Detect which cell encompasses the target text, then output its [X, Y] center coordinate. 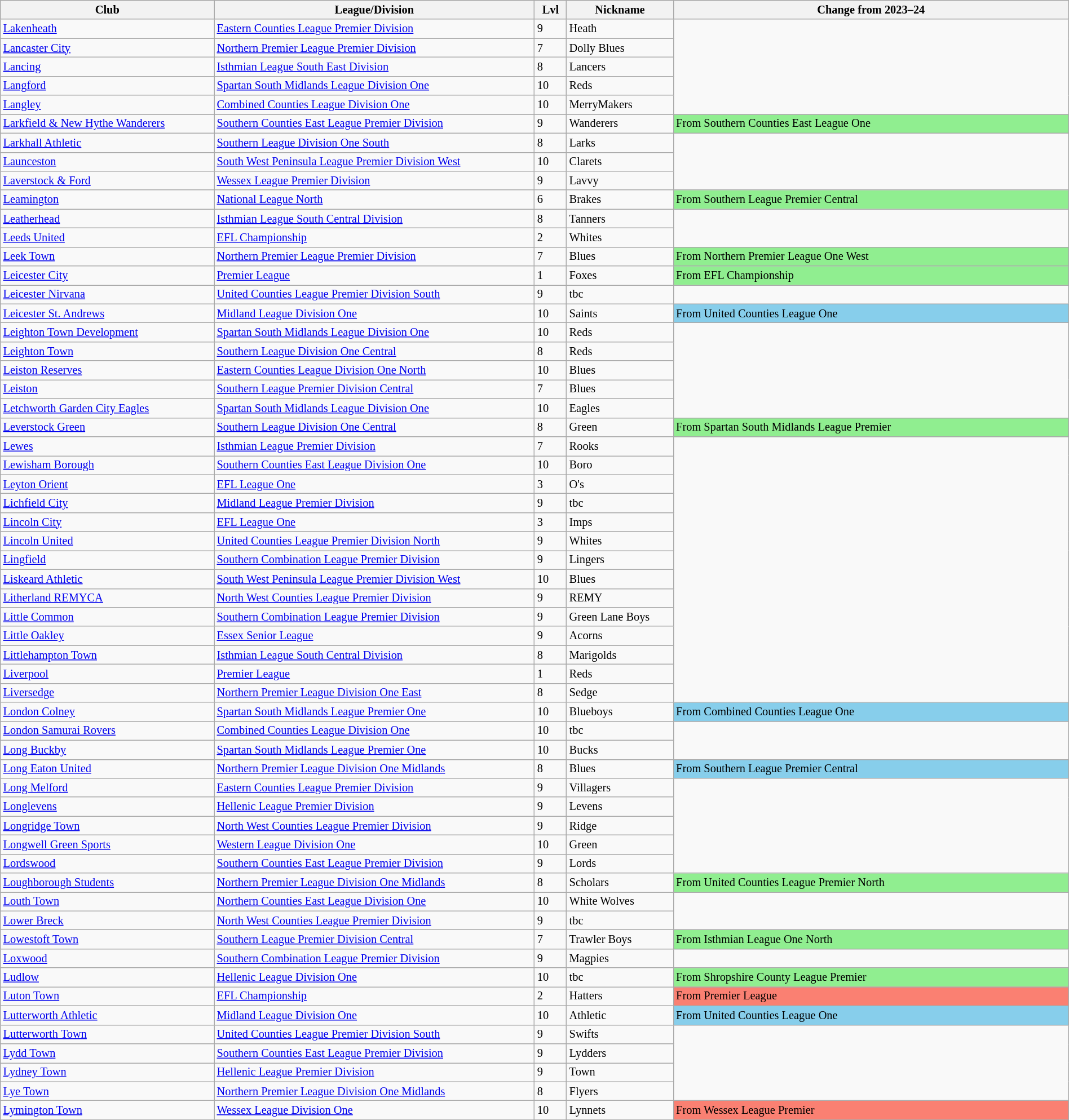
Heath [620, 29]
Lords [620, 864]
Marigolds [620, 655]
From Northern Premier League One West [871, 256]
Lowestoft Town [107, 940]
Little Oakley [107, 636]
Foxes [620, 276]
Liversedge [107, 693]
Green Lane Boys [620, 617]
Leighton Town [107, 351]
Ludlow [107, 977]
From Shropshire County League Premier [871, 977]
Bucks [620, 750]
Leeds United [107, 237]
Villagers [620, 787]
Lincoln City [107, 522]
Essex Senior League [374, 636]
Isthmian League Premier Division [374, 446]
Imps [620, 522]
REMY [620, 598]
Larks [620, 143]
From Premier League [871, 996]
Lvl [550, 10]
Liverpool [107, 674]
From United Counties League Premier North [871, 883]
MerryMakers [620, 105]
National League North [374, 200]
From Southern Counties East League One [871, 123]
Lancing [107, 67]
Lutterworth Town [107, 1034]
Loughborough Students [107, 883]
Eagles [620, 408]
Leiston [107, 389]
Little Common [107, 617]
Leiston Reserves [107, 370]
Letchworth Garden City Eagles [107, 408]
Langley [107, 105]
Northern Counties East League Division One [374, 901]
Athletic [620, 1015]
From Isthmian League One North [871, 940]
Longridge Town [107, 826]
Brakes [620, 200]
Western League Division One [374, 844]
Long Buckby [107, 750]
Leighton Town Development [107, 332]
Change from 2023–24 [871, 10]
6 [550, 200]
Leamington [107, 200]
From EFL Championship [871, 276]
Lingers [620, 560]
Town [620, 1072]
Lutterworth Athletic [107, 1015]
From Spartan South Midlands League Premier [871, 427]
Ridge [620, 826]
Lincoln United [107, 541]
Lewisham Borough [107, 465]
Leverstock Green [107, 427]
Club [107, 10]
Wessex League Premier Division [374, 180]
O's [620, 484]
League/Division [374, 10]
Southern Counties East League Division One [374, 465]
Larkhall Athletic [107, 143]
Rooks [620, 446]
Larkfield & New Hythe Wanderers [107, 123]
Langford [107, 86]
Wanderers [620, 123]
Sedge [620, 693]
Luton Town [107, 996]
Levens [620, 807]
Long Melford [107, 787]
Leicester Nirvana [107, 294]
Leyton Orient [107, 484]
Lordswood [107, 864]
Tanners [620, 219]
Lavvy [620, 180]
Northern Premier League Division One East [374, 693]
Loxwood [107, 958]
Louth Town [107, 901]
Longwell Green Sports [107, 844]
Saints [620, 313]
Lye Town [107, 1091]
Flyers [620, 1091]
Lydders [620, 1053]
Lingfield [107, 560]
Wessex League Division One [374, 1110]
Clarets [620, 162]
United Counties League Premier Division North [374, 541]
Lower Breck [107, 920]
White Wolves [620, 901]
Longlevens [107, 807]
Magpies [620, 958]
Lymington Town [107, 1110]
Southern League Division One South [374, 143]
Liskeard Athletic [107, 579]
Midland League Premier Division [374, 503]
Leatherhead [107, 219]
Hatters [620, 996]
Litherland REMYCA [107, 598]
Swifts [620, 1034]
Lancers [620, 67]
Long Eaton United [107, 769]
Dolly Blues [620, 48]
Lydd Town [107, 1053]
Lichfield City [107, 503]
Hellenic League Division One [374, 977]
Eastern Counties League Division One North [374, 370]
Leicester City [107, 276]
Littlehampton Town [107, 655]
Lewes [107, 446]
Scholars [620, 883]
Acorns [620, 636]
Lakenheath [107, 29]
Launceston [107, 162]
From Combined Counties League One [871, 712]
Lancaster City [107, 48]
Laverstock & Ford [107, 180]
Leek Town [107, 256]
London Samurai Rovers [107, 731]
Boro [620, 465]
Isthmian League South East Division [374, 67]
From Wessex League Premier [871, 1110]
Blueboys [620, 712]
Leicester St. Andrews [107, 313]
Lydney Town [107, 1072]
London Colney [107, 712]
Nickname [620, 10]
Trawler Boys [620, 940]
Lynnets [620, 1110]
